Pinpoint the cell where the given text exists, returning its (X, Y) midpoint coordinate. 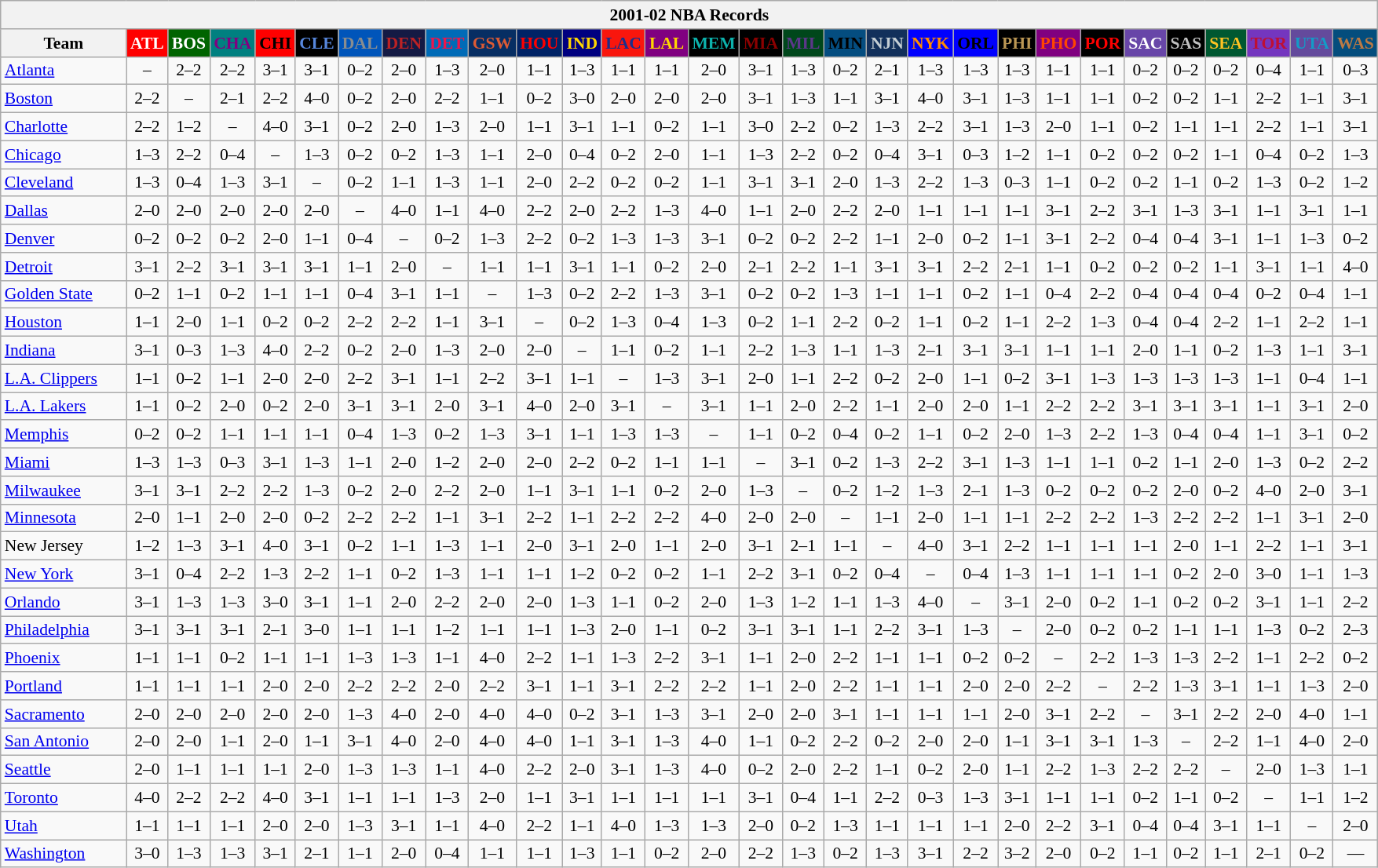
LAC (623, 43)
Houston (64, 323)
Team (64, 43)
Atlanta (64, 71)
CLE (317, 43)
MIN (845, 43)
BOS (188, 43)
Seattle (64, 770)
New Jersey (64, 546)
ATL (148, 43)
Dallas (64, 211)
Detroit (64, 267)
L.A. Clippers (64, 378)
San Antonio (64, 742)
L.A. Lakers (64, 407)
Cleveland (64, 183)
Miami (64, 462)
— (1355, 854)
Portland (64, 686)
2–3 (1355, 630)
SAS (1186, 43)
DEN (404, 43)
Chicago (64, 155)
PHO (1058, 43)
Indiana (64, 351)
2001-02 NBA Records (689, 15)
Memphis (64, 435)
UTA (1312, 43)
POR (1102, 43)
SAC (1145, 43)
NJN (887, 43)
WAS (1355, 43)
Toronto (64, 798)
Milwaukee (64, 491)
MIL (802, 43)
CHI (275, 43)
Sacramento (64, 714)
MIA (761, 43)
Boston (64, 99)
Philadelphia (64, 630)
Phoenix (64, 658)
3–2 (1018, 854)
DET (448, 43)
DAL (360, 43)
TOR (1269, 43)
SEA (1226, 43)
New York (64, 574)
Denver (64, 239)
GSW (493, 43)
Charlotte (64, 127)
Golden State (64, 294)
Washington (64, 854)
Orlando (64, 602)
IND (582, 43)
MEM (713, 43)
CHA (232, 43)
PHI (1018, 43)
Minnesota (64, 518)
LAL (667, 43)
ORL (975, 43)
HOU (539, 43)
Utah (64, 826)
NYK (930, 43)
